For the text-containing cell, return its midpoint in [x, y] coordinate format. 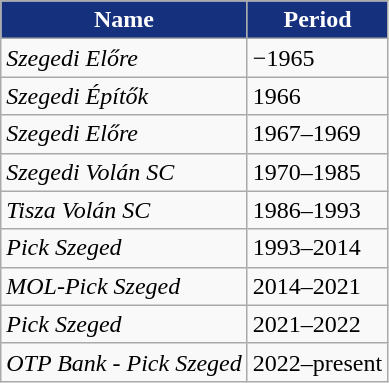
2021–2022 [317, 324]
OTP Bank - Pick Szeged [124, 362]
2014–2021 [317, 286]
2022–present [317, 362]
Period [317, 20]
1986–1993 [317, 210]
Szegedi Volán SC [124, 172]
−1965 [317, 58]
1970–1985 [317, 172]
1993–2014 [317, 248]
Tisza Volán SC [124, 210]
Szegedi Építők [124, 96]
MOL-Pick Szeged [124, 286]
Name [124, 20]
1967–1969 [317, 134]
1966 [317, 96]
